Provide the (X, Y) coordinate of the cell's center where the given text is located.  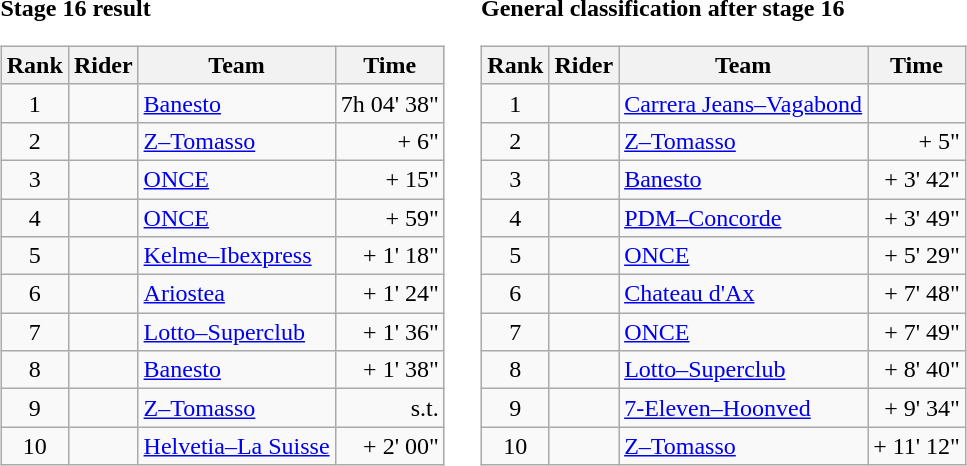
PDM–Concorde (744, 217)
+ 1' 24" (390, 294)
+ 11' 12" (917, 446)
7h 04' 38" (390, 103)
+ 2' 00" (390, 446)
7-Eleven–Hoonved (744, 408)
+ 5' 29" (917, 256)
Carrera Jeans–Vagabond (744, 103)
Kelme–Ibexpress (236, 256)
+ 8' 40" (917, 370)
+ 3' 49" (917, 217)
Ariostea (236, 294)
+ 5" (917, 141)
+ 1' 38" (390, 370)
+ 6" (390, 141)
Chateau d'Ax (744, 294)
+ 9' 34" (917, 408)
+ 59" (390, 217)
+ 7' 48" (917, 294)
+ 3' 42" (917, 179)
+ 1' 36" (390, 332)
+ 7' 49" (917, 332)
+ 15" (390, 179)
Helvetia–La Suisse (236, 446)
s.t. (390, 408)
+ 1' 18" (390, 256)
